Detect which cell encompasses the target text, then output its (X, Y) center coordinate. 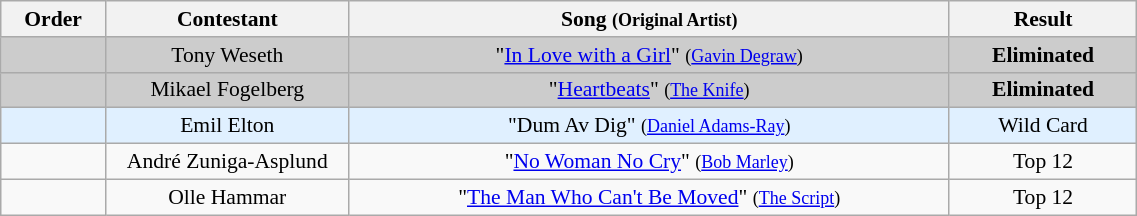
Contestant (227, 19)
"The Man Who Can't Be Moved" (The Script) (649, 197)
"Dum Av Dig" (Daniel Adams-Ray) (649, 126)
"Heartbeats" (The Knife) (649, 90)
Emil Elton (227, 126)
Result (1043, 19)
Olle Hammar (227, 197)
Wild Card (1043, 126)
"In Love with a Girl" (Gavin Degraw) (649, 55)
André Zuniga-Asplund (227, 162)
Mikael Fogelberg (227, 90)
Tony Weseth (227, 55)
"No Woman No Cry" (Bob Marley) (649, 162)
Song (Original Artist) (649, 19)
Order (54, 19)
